Determine the [X, Y] coordinate at the center of the cell enclosing the given text.  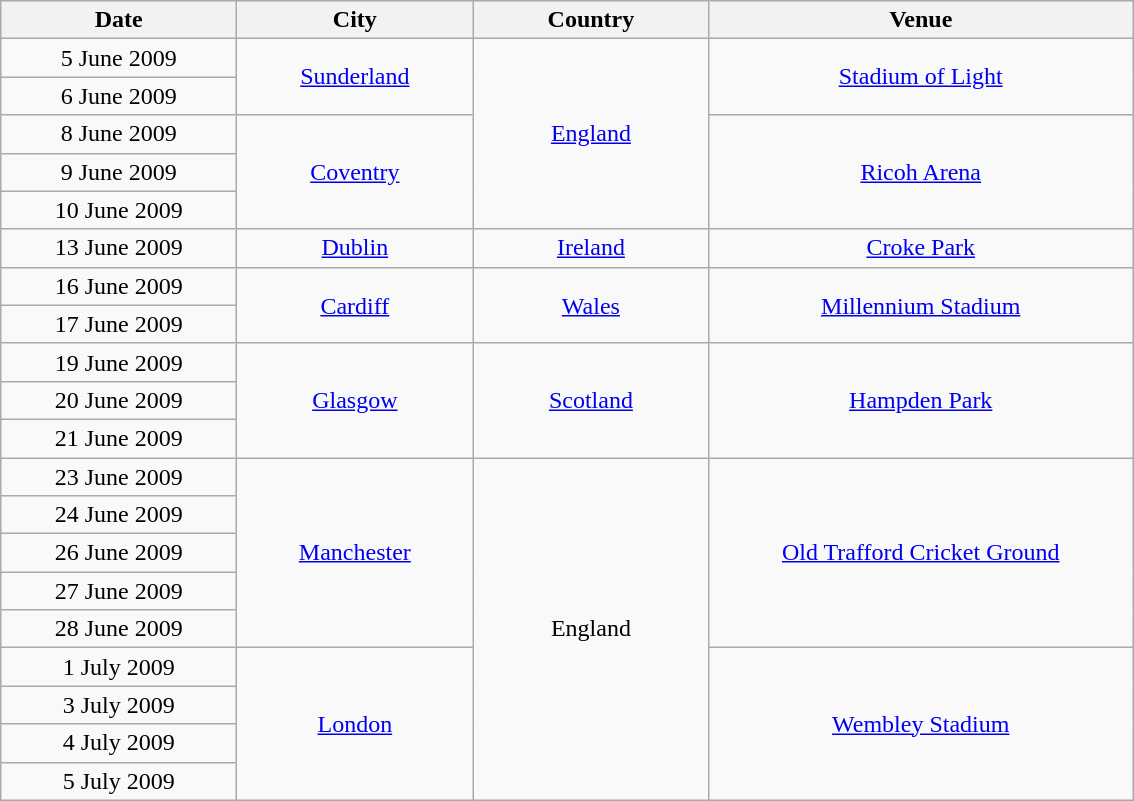
London [355, 724]
28 June 2009 [119, 629]
Dublin [355, 248]
26 June 2009 [119, 553]
Glasgow [355, 400]
Scotland [591, 400]
20 June 2009 [119, 400]
5 July 2009 [119, 781]
Old Trafford Cricket Ground [921, 553]
3 July 2009 [119, 705]
Millennium Stadium [921, 305]
6 June 2009 [119, 96]
Sunderland [355, 77]
Cardiff [355, 305]
17 June 2009 [119, 324]
Hampden Park [921, 400]
13 June 2009 [119, 248]
4 July 2009 [119, 743]
27 June 2009 [119, 591]
Wembley Stadium [921, 724]
1 July 2009 [119, 667]
Country [591, 20]
9 June 2009 [119, 172]
Wales [591, 305]
Venue [921, 20]
10 June 2009 [119, 210]
Date [119, 20]
21 June 2009 [119, 438]
Manchester [355, 553]
23 June 2009 [119, 477]
24 June 2009 [119, 515]
Stadium of Light [921, 77]
19 June 2009 [119, 362]
16 June 2009 [119, 286]
Ricoh Arena [921, 172]
Ireland [591, 248]
Coventry [355, 172]
5 June 2009 [119, 58]
Croke Park [921, 248]
City [355, 20]
8 June 2009 [119, 134]
